Detect which cell encompasses the target text, then output its [x, y] center coordinate. 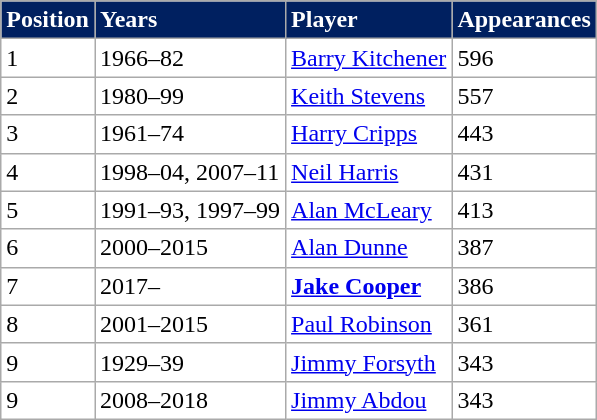
Jake Cooper [369, 286]
387 [524, 248]
1966–82 [190, 58]
Years [190, 20]
Alan McLeary [369, 210]
5 [48, 210]
Appearances [524, 20]
Player [369, 20]
7 [48, 286]
2000–2015 [190, 248]
Position [48, 20]
3 [48, 134]
Jimmy Forsyth [369, 362]
Barry Kitchener [369, 58]
Jimmy Abdou [369, 400]
1 [48, 58]
Harry Cripps [369, 134]
431 [524, 172]
361 [524, 324]
2 [48, 96]
596 [524, 58]
443 [524, 134]
4 [48, 172]
2017– [190, 286]
413 [524, 210]
8 [48, 324]
Alan Dunne [369, 248]
2008–2018 [190, 400]
1980–99 [190, 96]
1929–39 [190, 362]
6 [48, 248]
Neil Harris [369, 172]
1998–04, 2007–11 [190, 172]
557 [524, 96]
2001–2015 [190, 324]
Keith Stevens [369, 96]
1991–93, 1997–99 [190, 210]
Paul Robinson [369, 324]
386 [524, 286]
1961–74 [190, 134]
